Scan for the cell matching the given text and deliver its (x, y) coordinate at center. 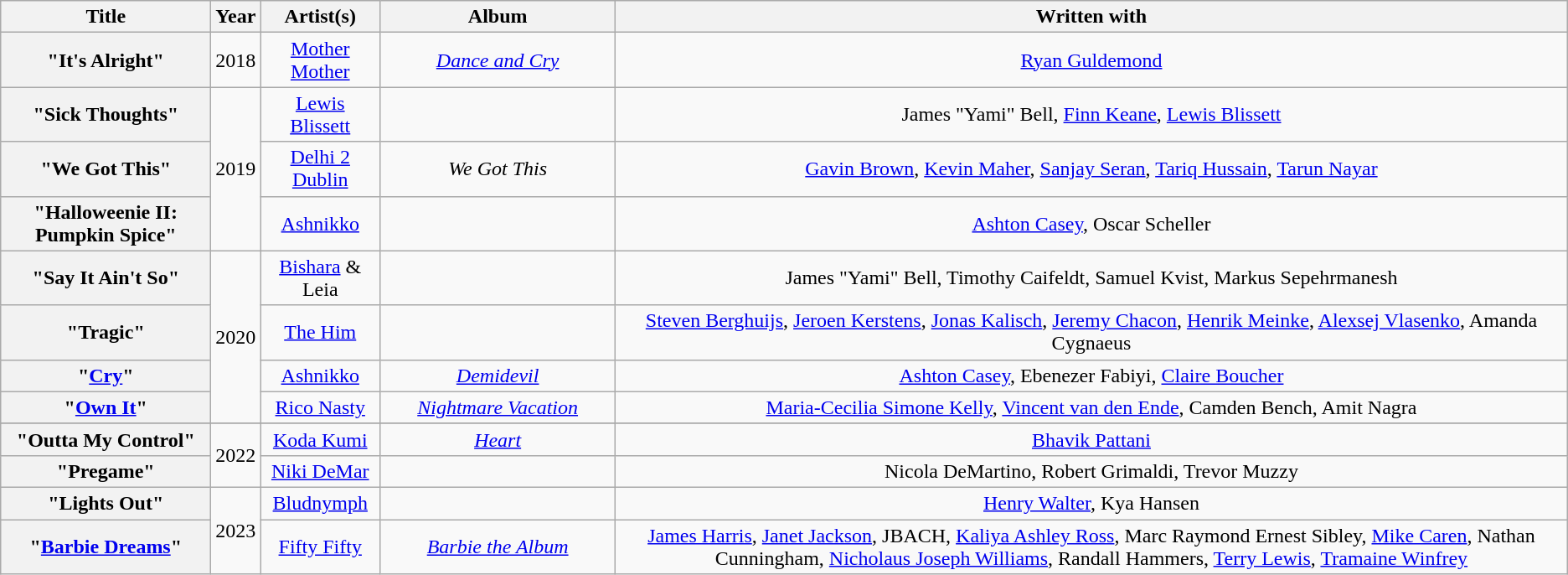
"Pregame" (106, 471)
2019 (236, 169)
Bishara & Leia (320, 278)
"Cry" (106, 376)
Barbie the Album (498, 547)
Ashton Casey, Oscar Scheller (1092, 223)
Album (498, 17)
Title (106, 17)
James "Yami" Bell, Finn Keane, Lewis Blissett (1092, 114)
Artist(s) (320, 17)
We Got This (498, 169)
Mother Mother (320, 60)
The Him (320, 332)
"Lights Out" (106, 503)
Year (236, 17)
Nightmare Vacation (498, 407)
2022 (236, 455)
2023 (236, 530)
2018 (236, 60)
Heart (498, 439)
Henry Walter, Kya Hansen (1092, 503)
James "Yami" Bell, Timothy Caifeldt, Samuel Kvist, Markus Sepehrmanesh (1092, 278)
"Own It" (106, 407)
Delhi 2 Dublin (320, 169)
Steven Berghuijs, Jeroen Kerstens, Jonas Kalisch, Jeremy Chacon, Henrik Meinke, Alexsej Vlasenko, Amanda Cygnaeus (1092, 332)
"Barbie Dreams" (106, 547)
Rico Nasty (320, 407)
Koda Kumi (320, 439)
Lewis Blissett (320, 114)
"Outta My Control" (106, 439)
Gavin Brown, Kevin Maher, Sanjay Seran, Tariq Hussain, Tarun Nayar (1092, 169)
"Say It Ain't So" (106, 278)
"Tragic" (106, 332)
Bludnymph (320, 503)
"We Got This" (106, 169)
Bhavik Pattani (1092, 439)
Ashton Casey, Ebenezer Fabiyi, Claire Boucher (1092, 376)
"Halloweenie II: Pumpkin Spice" (106, 223)
Fifty Fifty (320, 547)
"It's Alright" (106, 60)
"Sick Thoughts" (106, 114)
Written with (1092, 17)
Maria-Cecilia Simone Kelly, Vincent van den Ende, Camden Bench, Amit Nagra (1092, 407)
Niki DeMar (320, 471)
Dance and Cry (498, 60)
Nicola DeMartino, Robert Grimaldi, Trevor Muzzy (1092, 471)
Demidevil (498, 376)
Ryan Guldemond (1092, 60)
2020 (236, 337)
